Find where the given text appears and provide that cell's center as (X, Y) coordinate. 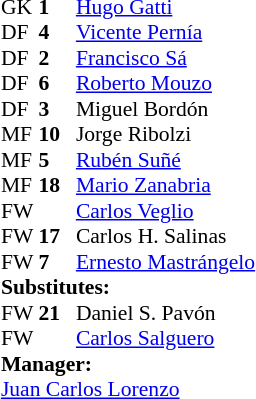
Miguel Bordón (166, 109)
18 (57, 185)
4 (57, 33)
2 (57, 58)
Daniel S. Pavón (166, 313)
Rubén Suñé (166, 160)
Ernesto Mastrángelo (166, 262)
Carlos H. Salinas (166, 237)
21 (57, 313)
Manager: (128, 364)
Carlos Veglio (166, 211)
6 (57, 83)
Substitutes: (128, 287)
Francisco Sá (166, 58)
17 (57, 237)
5 (57, 160)
Carlos Salguero (166, 339)
Mario Zanabria (166, 185)
7 (57, 262)
Roberto Mouzo (166, 83)
3 (57, 109)
Jorge Ribolzi (166, 135)
10 (57, 135)
Vicente Pernía (166, 33)
